Identify which cell holds the provided text, then report its [X, Y] central coordinate. 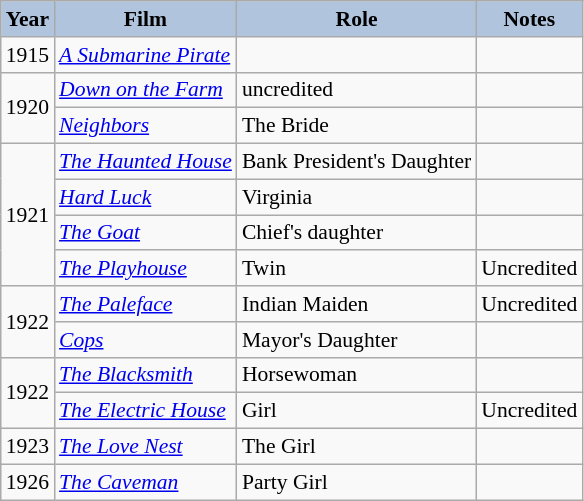
The Girl [356, 447]
The Haunted House [146, 162]
Down on the Farm [146, 90]
The Goat [146, 233]
Cops [146, 340]
1920 [28, 108]
The Caveman [146, 482]
1923 [28, 447]
Bank President's Daughter [356, 162]
Neighbors [146, 126]
Film [146, 19]
Role [356, 19]
The Playhouse [146, 269]
uncredited [356, 90]
The Electric House [146, 411]
Mayor's Daughter [356, 340]
1926 [28, 482]
Hard Luck [146, 197]
The Love Nest [146, 447]
Virginia [356, 197]
Year [28, 19]
Party Girl [356, 482]
Chief's daughter [356, 233]
The Paleface [146, 304]
A Submarine Pirate [146, 55]
1915 [28, 55]
The Bride [356, 126]
The Blacksmith [146, 375]
Indian Maiden [356, 304]
Twin [356, 269]
Girl [356, 411]
1921 [28, 215]
Notes [529, 19]
Horsewoman [356, 375]
